Pinpoint the cell where the given text exists, returning its [X, Y] midpoint coordinate. 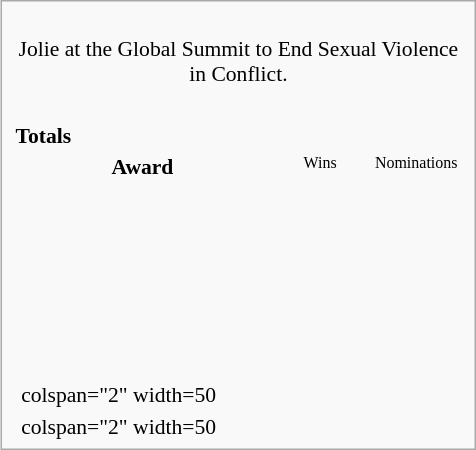
Award [142, 167]
Totals [238, 135]
Wins [320, 167]
Totals Award Wins Nominations [239, 234]
Jolie at the Global Summit to End Sexual Violence in Conflict. [239, 49]
Nominations [416, 167]
